Scan for the cell matching the given text and deliver its [x, y] coordinate at center. 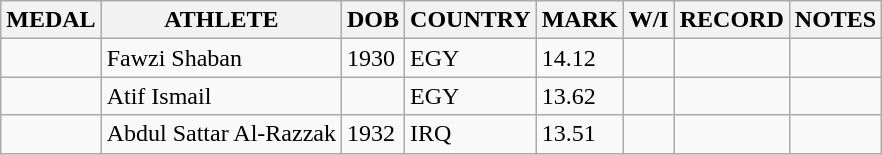
14.12 [580, 58]
1930 [372, 58]
NOTES [835, 20]
1932 [372, 134]
ATHLETE [221, 20]
Fawzi Shaban [221, 58]
13.62 [580, 96]
W/I [648, 20]
MARK [580, 20]
13.51 [580, 134]
DOB [372, 20]
RECORD [732, 20]
COUNTRY [471, 20]
IRQ [471, 134]
Abdul Sattar Al-Razzak [221, 134]
MEDAL [51, 20]
Atif Ismail [221, 96]
